Scan for the cell matching the given text and deliver its (X, Y) coordinate at center. 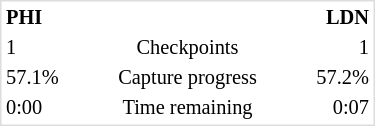
Checkpoints (188, 48)
0:07 (325, 108)
Time remaining (188, 108)
Capture progress (188, 78)
PHI (49, 18)
57.1% (49, 78)
LDN (325, 18)
57.2% (325, 78)
0:00 (49, 108)
